Extract the [x, y] coordinate from the center of the cell holding the provided text.  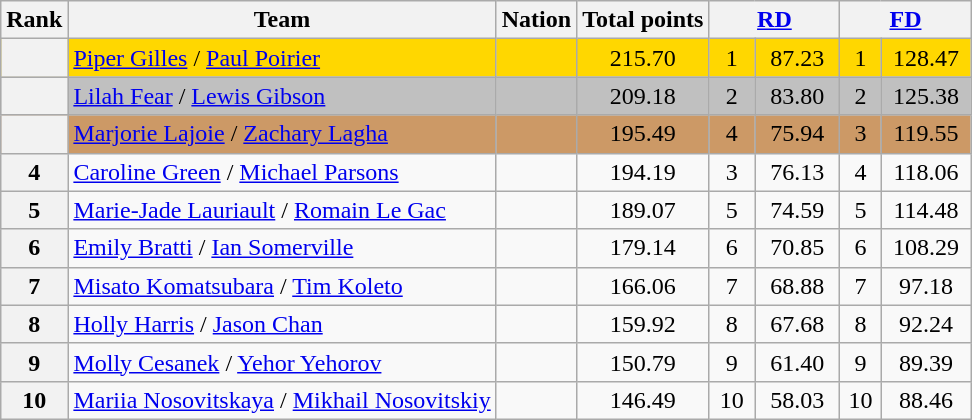
89.39 [926, 362]
Marie-Jade Lauriault / Romain Le Gac [282, 210]
118.06 [926, 172]
74.59 [798, 210]
Misato Komatsubara / Tim Koleto [282, 286]
Emily Bratti / Ian Somerville [282, 248]
83.80 [798, 96]
Rank [34, 20]
Caroline Green / Michael Parsons [282, 172]
215.70 [643, 58]
Marjorie Lajoie / Zachary Lagha [282, 134]
75.94 [798, 134]
209.18 [643, 96]
194.19 [643, 172]
Total points [643, 20]
Piper Gilles / Paul Poirier [282, 58]
97.18 [926, 286]
Holly Harris / Jason Chan [282, 324]
Molly Cesanek / Yehor Yehorov [282, 362]
61.40 [798, 362]
Lilah Fear / Lewis Gibson [282, 96]
92.24 [926, 324]
195.49 [643, 134]
128.47 [926, 58]
108.29 [926, 248]
150.79 [643, 362]
70.85 [798, 248]
114.48 [926, 210]
76.13 [798, 172]
Mariia Nosovitskaya / Mikhail Nosovitskiy [282, 400]
RD [774, 20]
58.03 [798, 400]
FD [906, 20]
125.38 [926, 96]
Team [282, 20]
146.49 [643, 400]
119.55 [926, 134]
179.14 [643, 248]
68.88 [798, 286]
87.23 [798, 58]
159.92 [643, 324]
88.46 [926, 400]
Nation [536, 20]
166.06 [643, 286]
67.68 [798, 324]
189.07 [643, 210]
